Pinpoint the cell where the given text exists, returning its (x, y) midpoint coordinate. 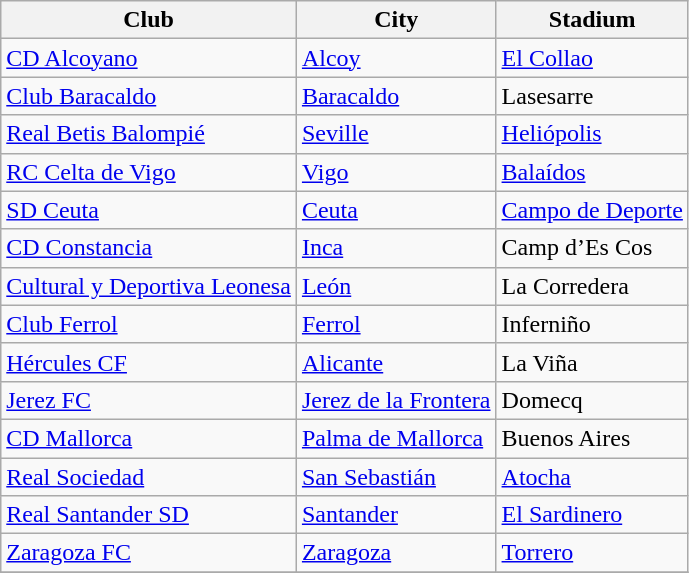
Heliópolis (592, 134)
Alcoy (396, 58)
Club Baracaldo (149, 96)
Atocha (592, 477)
Torrero (592, 553)
Club (149, 20)
El Sardinero (592, 515)
City (396, 20)
Ferrol (396, 324)
Real Santander SD (149, 515)
La Viña (592, 362)
CD Alcoyano (149, 58)
RC Celta de Vigo (149, 172)
Vigo (396, 172)
Baracaldo (396, 96)
Lasesarre (592, 96)
Camp d’Es Cos (592, 248)
Santander (396, 515)
Inca (396, 248)
Real Betis Balompié (149, 134)
CD Mallorca (149, 438)
Real Sociedad (149, 477)
Palma de Mallorca (396, 438)
Jerez FC (149, 400)
Seville (396, 134)
Club Ferrol (149, 324)
Campo de Deporte (592, 210)
Inferniño (592, 324)
Domecq (592, 400)
Zaragoza (396, 553)
San Sebastián (396, 477)
La Corredera (592, 286)
Cultural y Deportiva Leonesa (149, 286)
Alicante (396, 362)
Zaragoza FC (149, 553)
León (396, 286)
Ceuta (396, 210)
CD Constancia (149, 248)
El Collao (592, 58)
Jerez de la Frontera (396, 400)
Stadium (592, 20)
Balaídos (592, 172)
Buenos Aires (592, 438)
Hércules CF (149, 362)
SD Ceuta (149, 210)
